Identify which cell holds the provided text, then report its [X, Y] central coordinate. 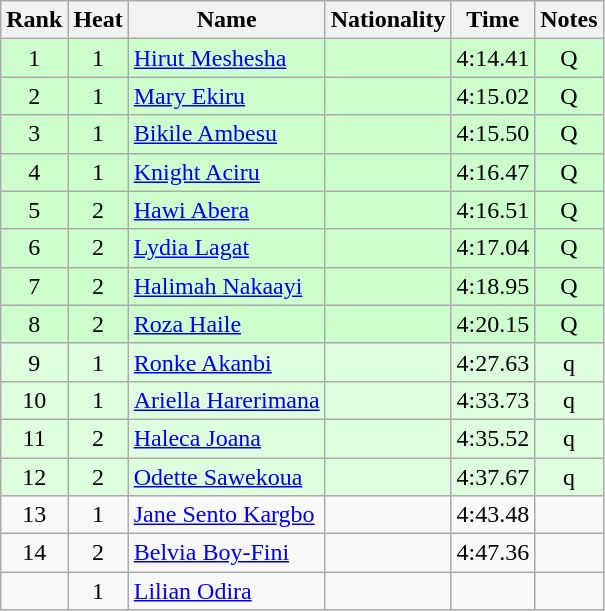
Time [493, 20]
5 [34, 210]
Belvia Boy-Fini [226, 553]
4:20.15 [493, 324]
9 [34, 362]
Haleca Joana [226, 438]
Hawi Abera [226, 210]
Lydia Lagat [226, 248]
4:16.47 [493, 172]
Lilian Odira [226, 591]
Hirut Meshesha [226, 58]
6 [34, 248]
Mary Ekiru [226, 96]
4:15.02 [493, 96]
12 [34, 477]
Nationality [388, 20]
3 [34, 134]
Heat [98, 20]
7 [34, 286]
10 [34, 400]
4:37.67 [493, 477]
Name [226, 20]
4:43.48 [493, 515]
Jane Sento Kargbo [226, 515]
4:14.41 [493, 58]
Rank [34, 20]
Odette Sawekoua [226, 477]
4:47.36 [493, 553]
4:35.52 [493, 438]
Ariella Harerimana [226, 400]
4:15.50 [493, 134]
Roza Haile [226, 324]
4:27.63 [493, 362]
14 [34, 553]
4:18.95 [493, 286]
Knight Aciru [226, 172]
11 [34, 438]
13 [34, 515]
Bikile Ambesu [226, 134]
4:17.04 [493, 248]
4:33.73 [493, 400]
Notes [569, 20]
8 [34, 324]
Halimah Nakaayi [226, 286]
4 [34, 172]
Ronke Akanbi [226, 362]
4:16.51 [493, 210]
